Capture the cell that displays the provided text and extract its (X, Y) central coordinate. 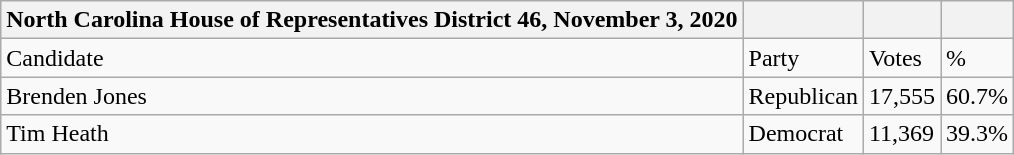
17,555 (902, 96)
Candidate (372, 58)
11,369 (902, 134)
Party (803, 58)
Democrat (803, 134)
% (976, 58)
Votes (902, 58)
Tim Heath (372, 134)
Republican (803, 96)
North Carolina House of Representatives District 46, November 3, 2020 (372, 20)
60.7% (976, 96)
Brenden Jones (372, 96)
39.3% (976, 134)
